Output the (x, y) coordinate of the center of the cell containing the given text.  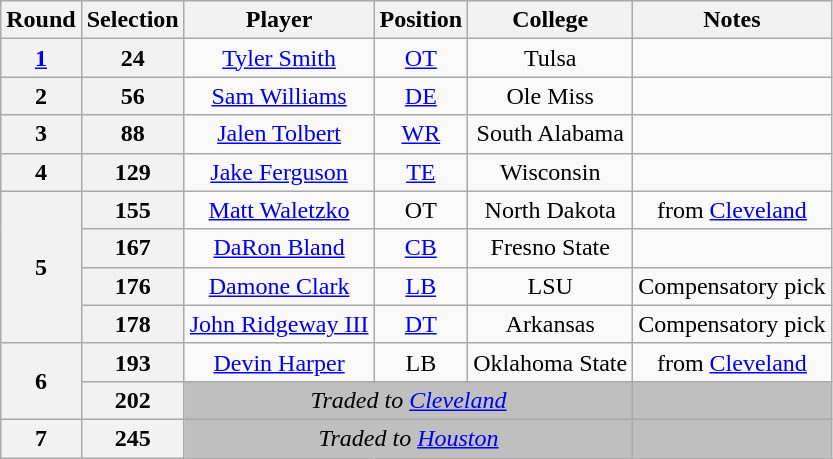
245 (132, 438)
56 (132, 96)
DaRon Bland (279, 248)
4 (41, 172)
LSU (550, 286)
WR (421, 134)
TE (421, 172)
Arkansas (550, 324)
2 (41, 96)
Jake Ferguson (279, 172)
3 (41, 134)
178 (132, 324)
Matt Waletzko (279, 210)
Player (279, 20)
5 (41, 267)
Oklahoma State (550, 362)
1 (41, 58)
John Ridgeway III (279, 324)
Selection (132, 20)
202 (132, 400)
6 (41, 381)
Traded to Houston (408, 438)
Ole Miss (550, 96)
DT (421, 324)
North Dakota (550, 210)
167 (132, 248)
155 (132, 210)
24 (132, 58)
Wisconsin (550, 172)
Round (41, 20)
176 (132, 286)
Traded to Cleveland (408, 400)
88 (132, 134)
College (550, 20)
7 (41, 438)
Damone Clark (279, 286)
Tulsa (550, 58)
Notes (732, 20)
Fresno State (550, 248)
Jalen Tolbert (279, 134)
Devin Harper (279, 362)
South Alabama (550, 134)
129 (132, 172)
193 (132, 362)
DE (421, 96)
CB (421, 248)
Position (421, 20)
Tyler Smith (279, 58)
Sam Williams (279, 96)
